Identify which cell holds the provided text, then report its (x, y) central coordinate. 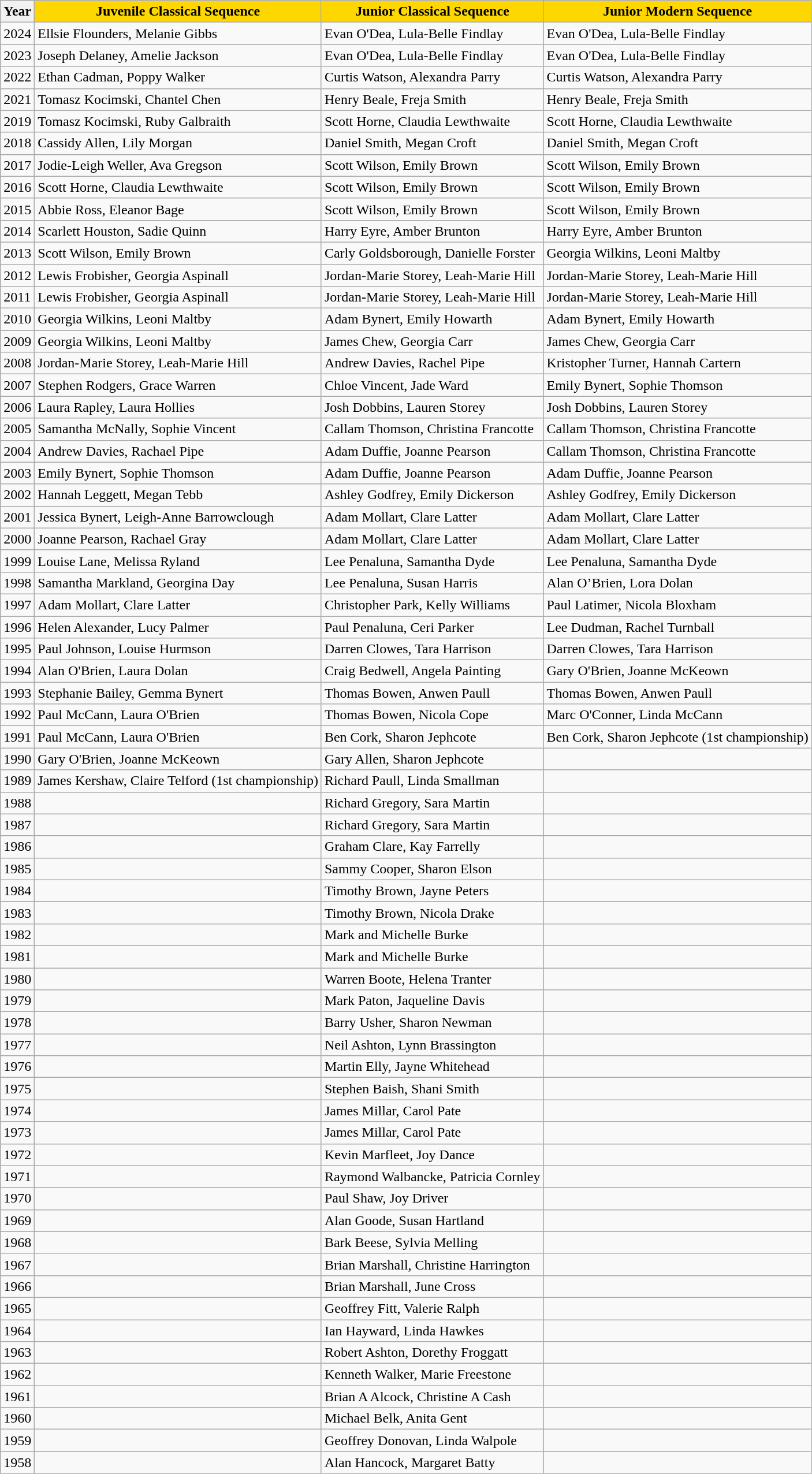
1983 (17, 913)
1970 (17, 1198)
Samantha Markland, Georgina Day (178, 583)
2023 (17, 55)
1980 (17, 979)
1958 (17, 1462)
Alan O'Brien, Laura Dolan (178, 671)
2013 (17, 253)
1971 (17, 1177)
Tomasz Kocimski, Chantel Chen (178, 99)
1981 (17, 956)
Chloe Vincent, Jade Ward (432, 385)
Kristopher Turner, Hannah Cartern (677, 363)
1989 (17, 781)
Lee Dudman, Rachel Turnball (677, 627)
1977 (17, 1045)
1979 (17, 1001)
2019 (17, 121)
Brian Marshall, Christine Harrington (432, 1264)
1975 (17, 1089)
Brian A Alcock, Christine A Cash (432, 1397)
2021 (17, 99)
2018 (17, 143)
1968 (17, 1242)
2024 (17, 33)
Robert Ashton, Dorethy Froggatt (432, 1353)
Craig Bedwell, Angela Painting (432, 671)
1969 (17, 1220)
Kenneth Walker, Marie Freestone (432, 1375)
1987 (17, 825)
1973 (17, 1133)
Stephen Baish, Shani Smith (432, 1089)
2001 (17, 517)
Ethan Cadman, Poppy Walker (178, 77)
Gary Allen, Sharon Jephcote (432, 759)
Carly Goldsborough, Danielle Forster (432, 253)
Timothy Brown, Nicola Drake (432, 913)
1959 (17, 1440)
Kevin Marfleet, Joy Dance (432, 1155)
1996 (17, 627)
Ian Hayward, Linda Hawkes (432, 1330)
1965 (17, 1308)
2007 (17, 385)
2000 (17, 539)
1994 (17, 671)
Marc O'Conner, Linda McCann (677, 715)
Tomasz Kocimski, Ruby Galbraith (178, 121)
Michael Belk, Anita Gent (432, 1419)
Graham Clare, Kay Farrelly (432, 847)
2014 (17, 231)
Cassidy Allen, Lily Morgan (178, 143)
2009 (17, 341)
Warren Boote, Helena Tranter (432, 979)
Helen Alexander, Lucy Palmer (178, 627)
Geoffrey Fitt, Valerie Ralph (432, 1308)
2012 (17, 276)
1978 (17, 1023)
Scarlett Houston, Sadie Quinn (178, 231)
Jodie-Leigh Weller, Ava Gregson (178, 165)
Laura Rapley, Laura Hollies (178, 407)
1974 (17, 1111)
Jessica Bynert, Leigh-Anne Barrowclough (178, 517)
Lee Penaluna, Susan Harris (432, 583)
Stephanie Bailey, Gemma Bynert (178, 693)
2003 (17, 473)
Year (17, 12)
Juvenile Classical Sequence (178, 12)
1963 (17, 1353)
Andrew Davies, Rachael Pipe (178, 451)
1999 (17, 561)
2002 (17, 495)
2006 (17, 407)
1998 (17, 583)
1960 (17, 1419)
Joanne Pearson, Rachael Gray (178, 539)
Junior Modern Sequence (677, 12)
Hannah Leggett, Megan Tebb (178, 495)
Timothy Brown, Jayne Peters (432, 891)
Ben Cork, Sharon Jephcote (432, 737)
1962 (17, 1375)
Paul Johnson, Louise Hurmson (178, 649)
1961 (17, 1397)
1972 (17, 1155)
Ben Cork, Sharon Jephcote (1st championship) (677, 737)
James Kershaw, Claire Telford (1st championship) (178, 781)
Alan Goode, Susan Hartland (432, 1220)
2008 (17, 363)
1964 (17, 1330)
Bark Beese, Sylvia Melling (432, 1242)
1976 (17, 1067)
2015 (17, 209)
1988 (17, 803)
2011 (17, 297)
Brian Marshall, June Cross (432, 1286)
Junior Classical Sequence (432, 12)
1992 (17, 715)
Alan Hancock, Margaret Batty (432, 1462)
2022 (17, 77)
Alan O’Brien, Lora Dolan (677, 583)
1966 (17, 1286)
1982 (17, 935)
1984 (17, 891)
Geoffrey Donovan, Linda Walpole (432, 1440)
Barry Usher, Sharon Newman (432, 1023)
1997 (17, 605)
2016 (17, 187)
2017 (17, 165)
1993 (17, 693)
1967 (17, 1264)
2004 (17, 451)
Stephen Rodgers, Grace Warren (178, 385)
2005 (17, 429)
Paul Latimer, Nicola Bloxham (677, 605)
Paul Penaluna, Ceri Parker (432, 627)
1990 (17, 759)
Paul Shaw, Joy Driver (432, 1198)
Christopher Park, Kelly Williams (432, 605)
1986 (17, 847)
Abbie Ross, Eleanor Bage (178, 209)
1995 (17, 649)
Joseph Delaney, Amelie Jackson (178, 55)
Richard Paull, Linda Smallman (432, 781)
Andrew Davies, Rachel Pipe (432, 363)
1985 (17, 869)
Thomas Bowen, Nicola Cope (432, 715)
Mark Paton, Jaqueline Davis (432, 1001)
Martin Elly, Jayne Whitehead (432, 1067)
Samantha McNally, Sophie Vincent (178, 429)
Louise Lane, Melissa Ryland (178, 561)
Neil Ashton, Lynn Brassington (432, 1045)
1991 (17, 737)
Ellsie Flounders, Melanie Gibbs (178, 33)
Sammy Cooper, Sharon Elson (432, 869)
Raymond Walbancke, Patricia Cornley (432, 1177)
2010 (17, 319)
